Find where the given text appears and provide that cell's center as (x, y) coordinate. 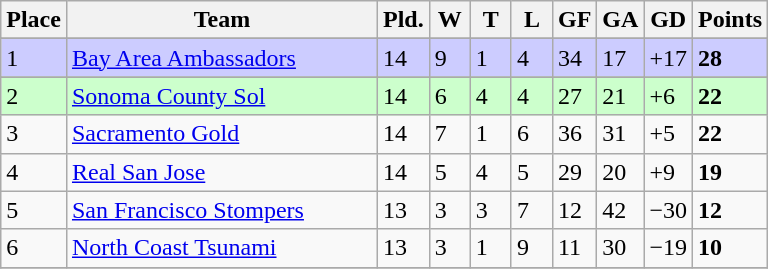
W (450, 20)
Team (222, 20)
21 (620, 96)
Pld. (404, 20)
30 (620, 248)
2 (34, 96)
19 (730, 172)
36 (574, 134)
GF (574, 20)
42 (620, 210)
GD (668, 20)
Real San Jose (222, 172)
27 (574, 96)
−30 (668, 210)
L (532, 20)
17 (620, 58)
−19 (668, 248)
North Coast Tsunami (222, 248)
11 (574, 248)
Bay Area Ambassadors (222, 58)
GA (620, 20)
Points (730, 20)
10 (730, 248)
Sonoma County Sol (222, 96)
20 (620, 172)
28 (730, 58)
Place (34, 20)
+17 (668, 58)
+6 (668, 96)
+9 (668, 172)
29 (574, 172)
31 (620, 134)
Sacramento Gold (222, 134)
T (490, 20)
+5 (668, 134)
34 (574, 58)
San Francisco Stompers (222, 210)
